Provide the [x, y] coordinate of the cell's center where the given text is located.  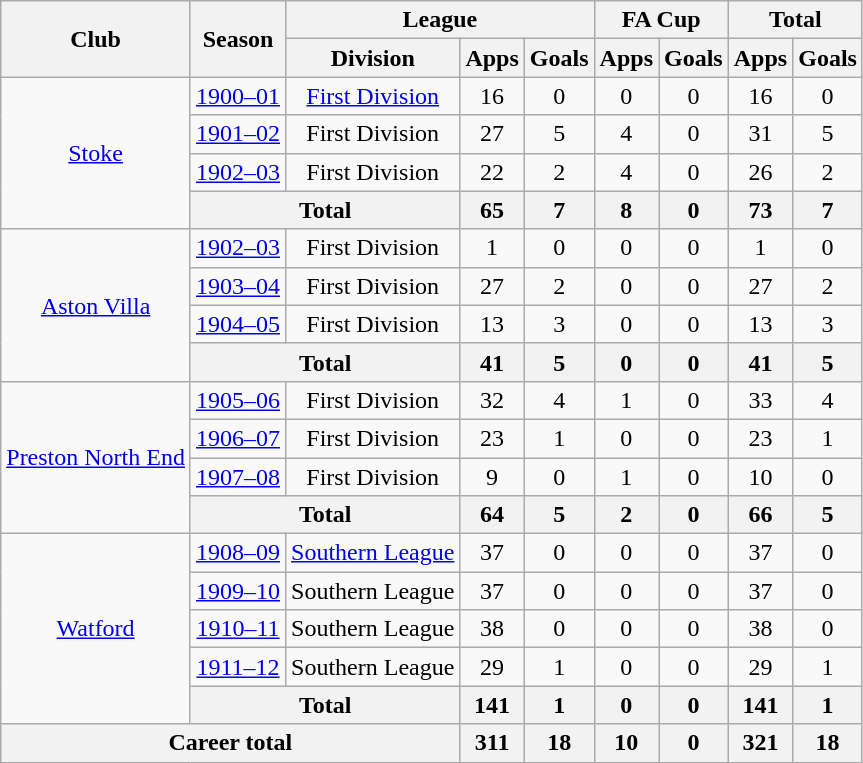
Aston Villa [96, 305]
73 [760, 210]
Season [238, 39]
311 [492, 743]
66 [760, 515]
1905–06 [238, 400]
1900–01 [238, 96]
1910–11 [238, 629]
8 [626, 210]
Preston North End [96, 457]
FA Cup [661, 20]
32 [492, 400]
Stoke [96, 153]
1904–05 [238, 324]
31 [760, 134]
League [440, 20]
Watford [96, 629]
1911–12 [238, 667]
64 [492, 515]
1906–07 [238, 438]
1901–02 [238, 134]
22 [492, 172]
Club [96, 39]
33 [760, 400]
65 [492, 210]
321 [760, 743]
1908–09 [238, 553]
Career total [230, 743]
9 [492, 477]
1903–04 [238, 286]
26 [760, 172]
Division [373, 58]
1907–08 [238, 477]
1909–10 [238, 591]
